Identify which cell holds the provided text, then report its (X, Y) central coordinate. 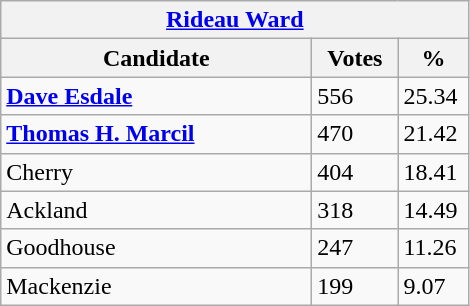
11.26 (434, 248)
18.41 (434, 172)
Dave Esdale (156, 96)
318 (355, 210)
199 (355, 286)
Goodhouse (156, 248)
9.07 (434, 286)
14.49 (434, 210)
Votes (355, 58)
% (434, 58)
Cherry (156, 172)
25.34 (434, 96)
21.42 (434, 134)
404 (355, 172)
Mackenzie (156, 286)
470 (355, 134)
Candidate (156, 58)
Ackland (156, 210)
247 (355, 248)
556 (355, 96)
Rideau Ward (235, 20)
Thomas H. Marcil (156, 134)
